Output the (x, y) coordinate of the center of the cell containing the given text.  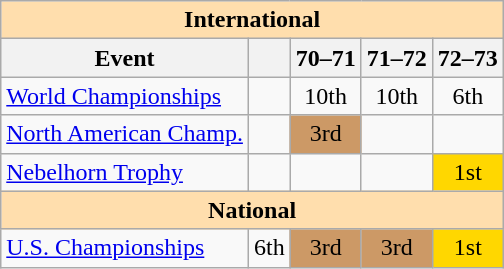
U.S. Championships (125, 248)
World Championships (125, 96)
72–73 (468, 58)
Event (125, 58)
Nebelhorn Trophy (125, 172)
North American Champ. (125, 134)
National (252, 210)
70–71 (326, 58)
71–72 (396, 58)
International (252, 20)
